Return the (x, y) coordinate for the center point of the cell that contains the specified text.  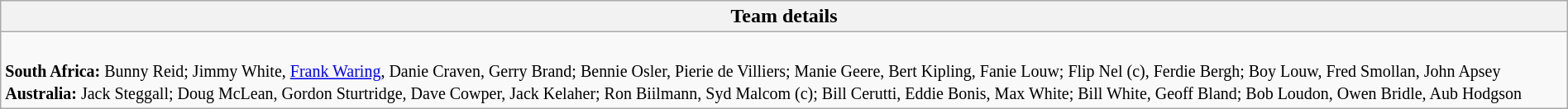
Team details (784, 17)
